For the text-containing cell, return its midpoint in (x, y) coordinate format. 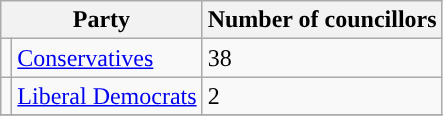
Party (102, 20)
Liberal Democrats (107, 96)
38 (322, 58)
Conservatives (107, 58)
2 (322, 96)
Number of councillors (322, 20)
